Capture the cell that displays the provided text and extract its (x, y) central coordinate. 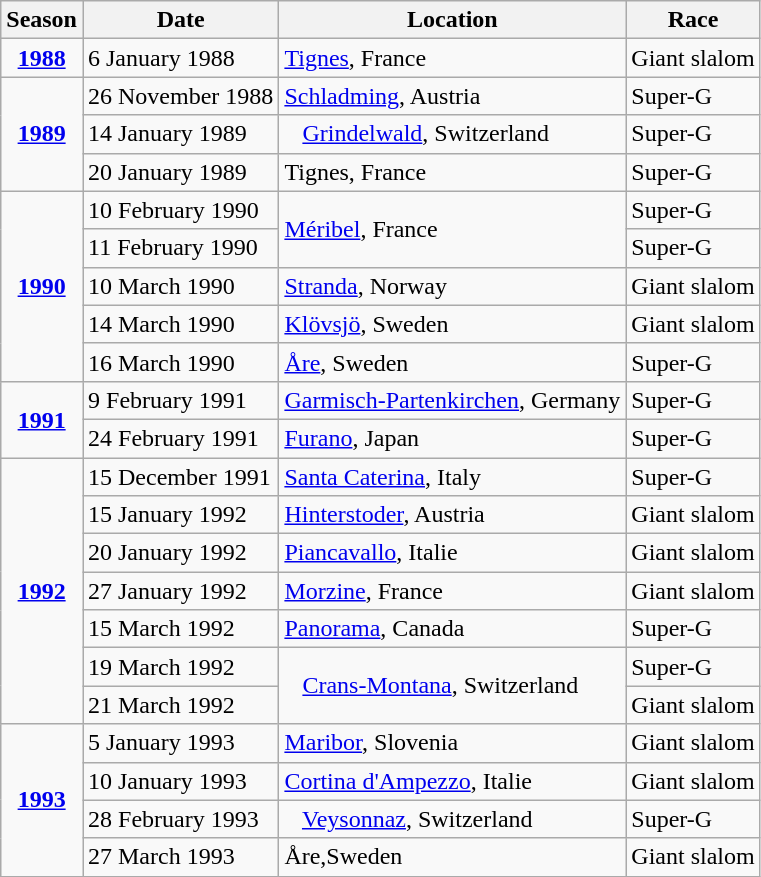
Race (693, 20)
14 January 1989 (180, 134)
Hinterstoder, Austria (452, 515)
1988 (42, 58)
Méribel, France (452, 229)
Morzine, France (452, 591)
Santa Caterina, Italy (452, 477)
Cortina d'Ampezzo, Italie (452, 781)
15 January 1992 (180, 515)
1993 (42, 800)
Åre,Sweden (452, 857)
21 March 1992 (180, 705)
11 February 1990 (180, 248)
1991 (42, 419)
5 January 1993 (180, 743)
Location (452, 20)
Furano, Japan (452, 438)
24 February 1991 (180, 438)
Garmisch-Partenkirchen, Germany (452, 400)
Piancavallo, Italie (452, 553)
1990 (42, 286)
19 March 1992 (180, 667)
14 March 1990 (180, 324)
9 February 1991 (180, 400)
Season (42, 20)
Stranda, Norway (452, 286)
Maribor, Slovenia (452, 743)
Veysonnaz, Switzerland (452, 819)
Grindelwald, Switzerland (452, 134)
10 March 1990 (180, 286)
27 March 1993 (180, 857)
10 February 1990 (180, 210)
Åre, Sweden (452, 362)
27 January 1992 (180, 591)
Date (180, 20)
6 January 1988 (180, 58)
20 January 1989 (180, 172)
Panorama, Canada (452, 629)
15 March 1992 (180, 629)
15 December 1991 (180, 477)
26 November 1988 (180, 96)
1992 (42, 591)
28 February 1993 (180, 819)
16 March 1990 (180, 362)
Klövsjö, Sweden (452, 324)
1989 (42, 134)
Schladming, Austria (452, 96)
Crans-Montana, Switzerland (452, 686)
20 January 1992 (180, 553)
10 January 1993 (180, 781)
